Locate the cell with the specified text and output its (x, y) center coordinate. 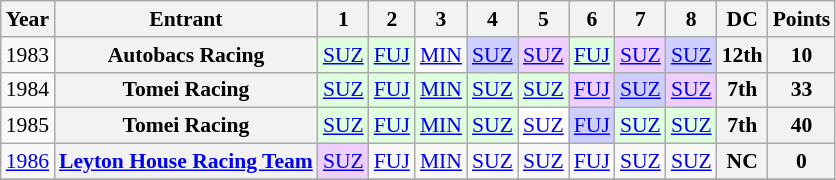
6 (592, 19)
0 (802, 162)
4 (492, 19)
DC (742, 19)
8 (692, 19)
5 (544, 19)
1983 (28, 55)
Points (802, 19)
2 (392, 19)
7 (640, 19)
Year (28, 19)
Autobacs Racing (186, 55)
Entrant (186, 19)
3 (441, 19)
1986 (28, 162)
Leyton House Racing Team (186, 162)
1 (344, 19)
1984 (28, 90)
1985 (28, 126)
10 (802, 55)
12th (742, 55)
40 (802, 126)
NC (742, 162)
33 (802, 90)
